Find where the given text appears and provide that cell's center as (X, Y) coordinate. 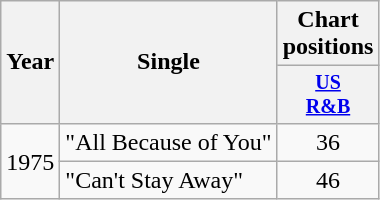
46 (328, 180)
"Can't Stay Away" (168, 180)
"All Because of You" (168, 142)
Chart positions (328, 34)
Single (168, 62)
Year (30, 62)
36 (328, 142)
1975 (30, 161)
USR&B (328, 94)
